Search for the cell housing the specified text and yield its (X, Y) center coordinate. 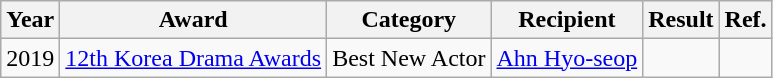
12th Korea Drama Awards (194, 58)
Award (194, 20)
2019 (30, 58)
Best New Actor (409, 58)
Result (681, 20)
Year (30, 20)
Category (409, 20)
Ahn Hyo-seop (567, 58)
Ref. (746, 20)
Recipient (567, 20)
